Provide the [X, Y] coordinate of the cell's center where the given text is located.  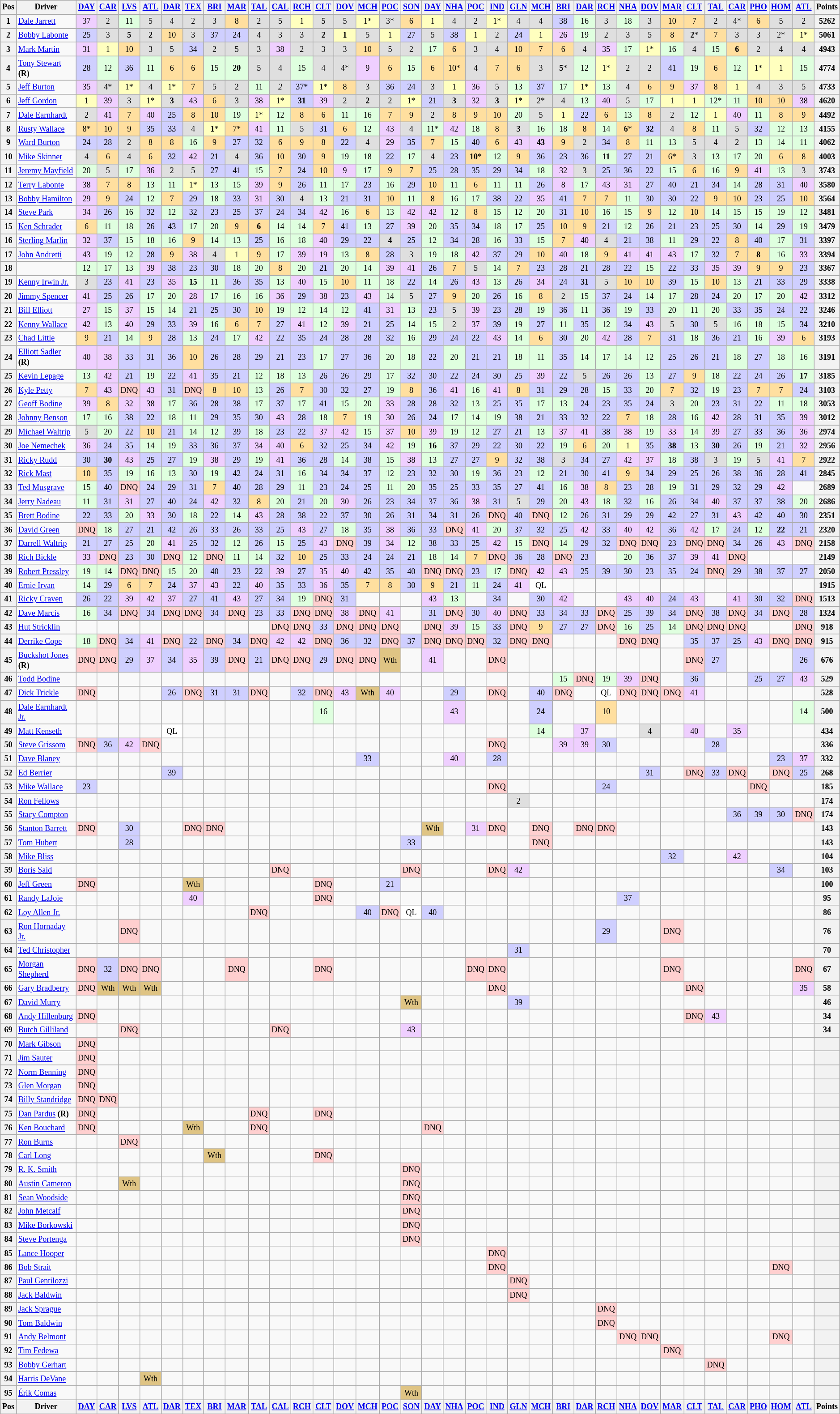
2351 [827, 515]
Jeff Gordon [46, 101]
73 [8, 1086]
Hut Stricklin [46, 627]
1324 [827, 613]
3367 [827, 268]
72 [8, 1072]
268 [827, 773]
4062 [827, 143]
44 [8, 641]
434 [827, 731]
500 [827, 712]
Tim Fedewa [46, 1351]
3185 [827, 376]
62 [8, 912]
77 [8, 1142]
Randy LaJoie [46, 899]
Carl Long [46, 1155]
336 [827, 745]
80 [8, 1184]
Austin Cameron [46, 1184]
Ernie Irvan [46, 585]
Glen Morgan [46, 1086]
Jerry Nadeau [46, 502]
Derrike Cope [46, 641]
Jeff Green [46, 884]
R. K. Smith [46, 1170]
3338 [827, 283]
185 [827, 787]
Ron Fellows [46, 801]
Johnny Benson [46, 418]
Andy Hillenburg [46, 1016]
Ricky Rudd [46, 460]
Jack Sprague [46, 1309]
David Murry [46, 1002]
7* [237, 129]
94 [8, 1379]
69 [8, 1030]
Bobby Gerhart [46, 1365]
50 [8, 745]
4492 [827, 115]
2845 [827, 473]
Bill Elliott [46, 311]
79 [8, 1170]
Kevin Lepage [46, 376]
2956 [827, 446]
66 [8, 988]
3397 [827, 241]
915 [827, 641]
56 [8, 829]
Norm Benning [46, 1072]
87 [8, 1282]
332 [827, 759]
Robert Pressley [46, 571]
4155 [827, 129]
Todd Bodine [46, 679]
2689 [827, 488]
Stanton Barrett [46, 829]
Rusty Wallace [46, 129]
92 [8, 1351]
Érik Comas [46, 1393]
90 [8, 1323]
1915 [827, 585]
2050 [827, 571]
676 [827, 660]
82 [8, 1212]
88 [8, 1295]
Mark Martin [46, 49]
918 [827, 627]
Ken Schrader [46, 226]
529 [827, 679]
Loy Allen Jr. [46, 912]
4003 [827, 157]
71 [8, 1058]
2320 [827, 530]
3312 [827, 296]
3012 [827, 418]
Bob Strait [46, 1267]
Geoff Bodine [46, 404]
Dale Earnhardt Jr. [46, 712]
2686 [827, 502]
Michael Waltrip [46, 432]
Ted Christopher [46, 950]
3053 [827, 404]
Steve Grissom [46, 745]
52 [8, 773]
Steve Park [46, 213]
Mark Gibson [46, 1044]
4620 [827, 101]
48 [8, 712]
Elliott Sadler (R) [46, 357]
3743 [827, 171]
Andy Belmont [46, 1337]
David Green [46, 530]
47 [8, 693]
Bobby Labonte [46, 35]
Butch Gilliland [46, 1030]
2158 [827, 543]
Dick Trickle [46, 693]
Ed Berrier [46, 773]
55 [8, 814]
3191 [827, 357]
3580 [827, 184]
Darrell Waltrip [46, 543]
Mike Wallace [46, 787]
3* [390, 21]
12* [716, 101]
49 [8, 731]
61 [8, 899]
54 [8, 801]
78 [8, 1155]
Kyle Petty [46, 390]
Jeremy Mayfield [46, 171]
37* [301, 87]
3481 [827, 213]
3246 [827, 311]
4733 [827, 87]
Ron Hornaday Jr. [46, 932]
11* [433, 129]
Ken Bouchard [46, 1128]
Mike Borkowski [46, 1225]
63 [8, 932]
Chad Little [46, 338]
Kenny Wallace [46, 324]
68 [8, 1016]
53 [8, 787]
2149 [827, 558]
Mike Skinner [46, 157]
2974 [827, 432]
Gary Bradberry [46, 988]
Sterling Marlin [46, 241]
3210 [827, 324]
1513 [827, 600]
103 [827, 871]
3103 [827, 390]
Jack Baldwin [46, 1295]
Brett Bodine [46, 515]
75 [8, 1114]
Dan Pardus (R) [46, 1114]
Joe Nemechek [46, 446]
45 [8, 660]
5061 [827, 35]
Tony Stewart (R) [46, 68]
Rich Bickle [46, 558]
John Metcalf [46, 1212]
104 [827, 856]
Ricky Craven [46, 600]
59 [8, 871]
Lance Hooper [46, 1253]
Rick Mast [46, 473]
Dave Blaney [46, 759]
93 [8, 1365]
64 [8, 950]
Buckshot Jones (R) [46, 660]
74 [8, 1100]
Boris Said [46, 871]
Steve Portenga [46, 1239]
Bobby Hamilton [46, 199]
Jimmy Spencer [46, 296]
Dave Marcis [46, 613]
Kenny Irwin Jr. [46, 283]
5262 [827, 21]
91 [8, 1337]
65 [8, 969]
Dale Earnhardt [46, 115]
Paul Gentilozzi [46, 1282]
2922 [827, 460]
528 [827, 693]
5* [563, 68]
3394 [827, 254]
Stacy Compton [46, 814]
3193 [827, 338]
Mike Bliss [46, 856]
Jeff Burton [46, 87]
81 [8, 1197]
Tom Hubert [46, 843]
89 [8, 1309]
Jim Sauter [46, 1058]
85 [8, 1253]
3479 [827, 226]
57 [8, 843]
Terry Labonte [46, 184]
Ward Burton [46, 143]
8* [87, 129]
84 [8, 1239]
Harris DeVane [46, 1379]
3564 [827, 199]
83 [8, 1225]
4774 [827, 68]
Ron Burns [46, 1142]
60 [8, 884]
Ted Musgrave [46, 488]
Billy Standridge [46, 1100]
Sean Woodside [46, 1197]
51 [8, 759]
4943 [827, 49]
John Andretti [46, 254]
Morgan Shepherd [46, 969]
100 [827, 884]
Tom Baldwin [46, 1323]
Dale Jarrett [46, 21]
Matt Kenseth [46, 731]
